Pinpoint the cell where the given text exists, returning its (x, y) midpoint coordinate. 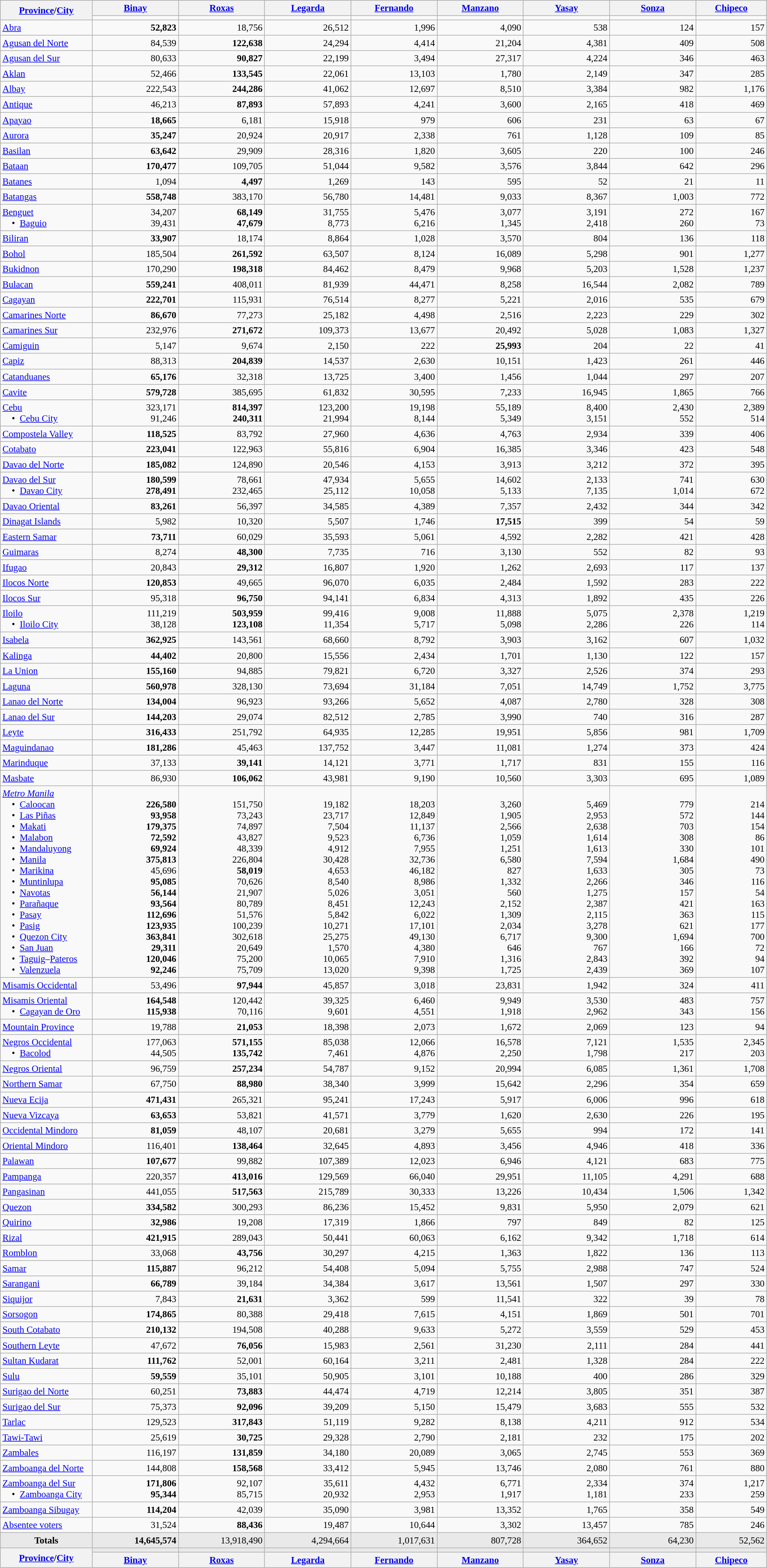
9,831 (481, 1207)
1,274 (566, 747)
5,856 (566, 732)
43,981 (308, 778)
39,209 (308, 1407)
222,701 (136, 300)
3,771 (394, 763)
81,939 (308, 285)
53,821 (221, 1115)
48,300 (221, 552)
9,190 (394, 778)
Sarangani (47, 1284)
5,298 (566, 254)
287 (731, 717)
7795727033083301,6843053461574213636211,694166392369 (653, 882)
231 (566, 120)
Northern Samar (47, 1084)
Kalinga (47, 656)
Bataan (47, 166)
6,162 (481, 1238)
13,457 (566, 1525)
501 (653, 1315)
50,441 (308, 1238)
1,822 (566, 1253)
3,456 (481, 1146)
2,165 (566, 105)
53,496 (136, 986)
3,605 (481, 151)
555 (653, 1407)
358 (653, 1510)
39,3259,601 (308, 1006)
54 (653, 522)
Pangasinan (47, 1192)
Bohol (47, 254)
4,241 (394, 105)
120,853 (136, 583)
607 (653, 640)
La Union (47, 671)
85 (731, 135)
34,384 (308, 1284)
Tarlac (47, 1422)
Misamis Occidental (47, 986)
659 (731, 1084)
9,674 (221, 346)
94 (731, 1027)
Zambales (47, 1453)
99,882 (221, 1161)
68,660 (308, 640)
151,75073,24374,89743,82748,339226,80458,01970,62621,90780,78951,576100,239302,61820,64975,20075,709 (221, 882)
701 (731, 1315)
33,412 (308, 1468)
13,561 (481, 1284)
534 (731, 1422)
5,221 (481, 300)
982 (653, 89)
Sultan Kudarat (47, 1361)
42,039 (221, 1510)
122,638 (221, 43)
67 (731, 120)
Zamboanga Sibugay (47, 1510)
20,917 (308, 135)
172 (653, 1130)
185,504 (136, 254)
3,999 (394, 1084)
1,672 (481, 1027)
373 (653, 747)
16,089 (481, 254)
143,561 (221, 640)
4,224 (566, 58)
9,342 (566, 1238)
508 (731, 43)
3,101 (394, 1376)
1,269 (308, 181)
4,636 (394, 434)
31,230 (481, 1345)
175 (653, 1437)
118 (731, 239)
323,17191,246 (136, 413)
336 (731, 1146)
3,617 (394, 1284)
3,303 (566, 778)
19,1988,144 (394, 413)
4,215 (394, 1253)
63 (653, 120)
99,41611,354 (308, 619)
81,059 (136, 1130)
3,162 (566, 640)
6,006 (566, 1100)
Nueva Ecija (47, 1100)
1,752 (653, 686)
51,119 (308, 1422)
1,820 (394, 151)
21,204 (481, 43)
Isabela (47, 640)
Capiz (47, 361)
Antique (47, 105)
14,6025,133 (481, 485)
2,3341,181 (566, 1489)
44,474 (308, 1391)
1,423 (566, 361)
37,133 (136, 763)
94,885 (221, 671)
406 (731, 434)
25,182 (308, 315)
14,121 (308, 763)
5,203 (566, 269)
56,397 (221, 506)
1,456 (481, 377)
21 (653, 181)
80,388 (221, 1315)
30,725 (221, 1437)
3,346 (566, 449)
538 (566, 28)
52,466 (136, 74)
Davao del Norte (47, 464)
981 (653, 732)
10,151 (481, 361)
177,06344,505 (136, 1048)
38,340 (308, 1084)
Southern Leyte (47, 1345)
34,20739,431 (136, 217)
3,400 (394, 377)
164,548115,938 (136, 1006)
87,893 (221, 105)
5,272 (481, 1330)
614 (731, 1238)
45,463 (221, 747)
96,759 (136, 1069)
204 (566, 346)
15,452 (394, 1207)
1,701 (481, 656)
23,831 (481, 986)
6,834 (394, 598)
1,094 (136, 181)
25,619 (136, 1437)
316,433 (136, 732)
4,719 (394, 1391)
2,790 (394, 1437)
Negros Occidental • Bacolod (47, 1048)
144,203 (136, 717)
1,920 (394, 568)
Camiguin (47, 346)
3,981 (394, 1510)
387 (731, 1391)
579,728 (136, 392)
223,041 (136, 449)
45,857 (308, 986)
Siquijor (47, 1299)
560,978 (136, 686)
283 (653, 583)
Marinduque (47, 763)
Iloilo • Iloilo City (47, 619)
2,111 (566, 1345)
15,556 (308, 656)
2,934 (566, 434)
29,312 (221, 568)
3,279 (394, 1130)
68,14947,679 (221, 217)
1,083 (653, 330)
383,170 (221, 197)
316 (653, 717)
524 (731, 1269)
85,0387,461 (308, 1048)
9,633 (394, 1330)
559,241 (136, 285)
55,816 (308, 449)
Tawi-Tawi (47, 1437)
2,338 (394, 135)
3,559 (566, 1330)
78 (731, 1299)
1,620 (481, 1115)
Nueva Vizcaya (47, 1115)
Lanao del Norte (47, 701)
1,535217 (653, 1048)
64,935 (308, 732)
503,959123,108 (221, 619)
60,164 (308, 1361)
30,297 (308, 1253)
16,807 (308, 568)
1,028 (394, 239)
170,290 (136, 269)
11 (731, 181)
421 (653, 537)
143 (394, 181)
2,150 (308, 346)
59 (731, 522)
35,247 (136, 135)
5,65510,058 (394, 485)
12,214 (481, 1391)
5,950 (566, 1207)
56,780 (308, 197)
Dinagat Islands (47, 522)
88,980 (221, 1084)
4,389 (394, 506)
4,414 (394, 43)
3,384 (566, 89)
Cotabato (47, 449)
122,963 (221, 449)
Cavite (47, 392)
33,907 (136, 239)
2,484 (481, 583)
399 (566, 522)
328,130 (221, 686)
979 (394, 120)
40,288 (308, 1330)
232 (566, 1437)
9,033 (481, 197)
181,286 (136, 747)
10,188 (481, 1376)
137 (731, 568)
552 (566, 552)
54,787 (308, 1069)
202 (731, 1437)
342 (731, 506)
Camarines Norte (47, 315)
33,068 (136, 1253)
29,328 (308, 1437)
1,506 (653, 1192)
77,273 (221, 315)
994 (566, 1130)
27,960 (308, 434)
27,317 (481, 58)
599 (394, 1299)
10,434 (566, 1192)
849 (566, 1222)
Ilocos Norte (47, 583)
517,563 (221, 1192)
South Cotabato (47, 1330)
471,431 (136, 1100)
50,905 (308, 1376)
16773 (731, 217)
124 (653, 28)
Romblon (47, 1253)
289,043 (221, 1238)
6,181 (221, 120)
14,481 (394, 197)
4,497 (221, 181)
131,859 (221, 1453)
32,986 (136, 1222)
5,0752,286 (566, 619)
1,507 (566, 1284)
2,296 (566, 1084)
158,568 (221, 1468)
60,251 (136, 1391)
5,150 (394, 1407)
7,735 (308, 552)
2,082 (653, 285)
66,040 (394, 1176)
5,655 (481, 1130)
996 (653, 1100)
1,237 (731, 269)
1,003 (653, 197)
138,464 (221, 1146)
95,241 (308, 1100)
22 (653, 346)
170,477 (136, 166)
107,389 (308, 1161)
483343 (653, 1006)
113 (731, 1253)
354 (653, 1084)
10,644 (394, 1525)
395 (731, 464)
9,582 (394, 166)
1,017,631 (394, 1541)
222,543 (136, 89)
35,101 (221, 1376)
2,693 (566, 568)
4,893 (394, 1146)
97,944 (221, 986)
96,750 (221, 598)
4,381 (566, 43)
1,219114 (731, 619)
Eastern Samar (47, 537)
220 (566, 151)
11,541 (481, 1299)
3,212 (566, 464)
12,697 (394, 89)
453 (731, 1330)
7,615 (394, 1315)
334,582 (136, 1207)
789 (731, 285)
400 (566, 1376)
435 (653, 598)
Batanes (47, 181)
797 (481, 1222)
35,593 (308, 537)
6,720 (394, 671)
Apayao (47, 120)
271,672 (221, 330)
7,357 (481, 506)
413,016 (221, 1176)
1,528 (653, 269)
446 (731, 361)
2,079 (653, 1207)
86,930 (136, 778)
155 (653, 763)
804 (566, 239)
83,261 (136, 506)
8,274 (136, 552)
5,917 (481, 1100)
111,762 (136, 1361)
60,063 (394, 1238)
5,4766,216 (394, 217)
2,073 (394, 1027)
52,562 (731, 1541)
Oriental Mindoro (47, 1146)
1,277 (731, 254)
2,389514 (731, 413)
772 (731, 197)
4,211 (566, 1422)
Zamboanga del Norte (47, 1468)
83,792 (221, 434)
96,923 (221, 701)
14,537 (308, 361)
Agusan del Sur (47, 58)
3,494 (394, 58)
3,570 (481, 239)
683 (653, 1161)
880 (731, 1468)
4,4322,953 (394, 1489)
8,367 (566, 197)
44,402 (136, 656)
18,398 (308, 1027)
31,524 (136, 1525)
13,677 (394, 330)
3,065 (481, 1453)
3,1912,418 (566, 217)
1,032 (731, 640)
469 (731, 105)
3,5302,962 (566, 1006)
2,181 (481, 1437)
3,903 (481, 640)
114,204 (136, 1510)
3,683 (566, 1407)
16,544 (566, 285)
2,785 (394, 717)
1,130 (566, 656)
1,942 (566, 986)
13,103 (394, 74)
41,571 (308, 1115)
912 (653, 1422)
64,230 (653, 1541)
59,559 (136, 1376)
20,994 (481, 1069)
548 (731, 449)
61,832 (308, 392)
Sulu (47, 1376)
8,124 (394, 254)
535 (653, 300)
4,946 (566, 1146)
1,765 (566, 1510)
17,243 (394, 1100)
369 (731, 1453)
Aurora (47, 135)
558,748 (136, 197)
8,258 (481, 285)
Agusan del Norte (47, 43)
296 (731, 166)
261 (653, 361)
5,028 (566, 330)
3,362 (308, 1299)
317,843 (221, 1422)
29,074 (221, 717)
52,823 (136, 28)
20,492 (481, 330)
642 (653, 166)
41,062 (308, 89)
39 (653, 1299)
2,561 (394, 1345)
16,385 (481, 449)
2,069 (566, 1027)
19,208 (221, 1222)
198,318 (221, 269)
330 (731, 1284)
618 (731, 1100)
Zamboanga del Sur • Zamboanga City (47, 1489)
96,212 (221, 1269)
1,328 (566, 1361)
553 (653, 1453)
1,327 (731, 330)
Surigao del Norte (47, 1391)
15,479 (481, 1407)
Leyte (47, 732)
814,397240,311 (221, 413)
532 (731, 1407)
2,430552 (653, 413)
901 (653, 254)
Basilan (47, 151)
15,642 (481, 1084)
63,507 (308, 254)
32,645 (308, 1146)
10,320 (221, 522)
Bukidnon (47, 269)
347 (653, 74)
1,717 (481, 763)
10,560 (481, 778)
18,665 (136, 120)
747 (653, 1269)
766 (731, 392)
785 (653, 1525)
48,107 (221, 1130)
84,539 (136, 43)
2,223 (566, 315)
1,746 (394, 522)
171,80695,344 (136, 1489)
84,462 (308, 269)
35,090 (308, 1510)
18,20312,84911,1376,7367,95532,73646,1828,9863,05112,2436,02217,10149,1304,3807,9109,398 (394, 882)
5,652 (394, 701)
118,525 (136, 434)
55,1895,349 (481, 413)
606 (481, 120)
66,789 (136, 1284)
351 (653, 1391)
549 (731, 1510)
Surigao del Sur (47, 1407)
463 (731, 58)
372 (653, 464)
80,633 (136, 58)
Quezon (47, 1207)
308 (731, 701)
740 (566, 717)
34,585 (308, 506)
44,471 (394, 285)
78,661232,465 (221, 485)
2,434 (394, 656)
13,918,490 (221, 1541)
3,130 (481, 552)
4,087 (481, 701)
13,725 (308, 377)
39,184 (221, 1284)
Rizal (47, 1238)
Occidental Mindoro (47, 1130)
339 (653, 434)
21,631 (221, 1299)
6,946 (481, 1161)
26,512 (308, 28)
679 (731, 300)
244,286 (221, 89)
300,293 (221, 1207)
Sorsogon (47, 1315)
2141441548610149073116541631151777007294107 (731, 882)
1,342 (731, 1192)
9,9491,918 (481, 1006)
424 (731, 747)
324 (653, 986)
8,510 (481, 89)
123,20021,994 (308, 413)
4,592 (481, 537)
Aklan (47, 74)
8,4003,151 (566, 413)
109,705 (221, 166)
52 (566, 181)
120,44270,116 (221, 1006)
109,373 (308, 330)
8,138 (481, 1422)
1,262 (481, 568)
207 (731, 377)
3,0771,345 (481, 217)
8,277 (394, 300)
7,233 (481, 392)
9,152 (394, 1069)
621 (731, 1207)
4,291 (653, 1176)
Negros Oriental (47, 1069)
Davao del Sur • Davao City (47, 485)
9,968 (481, 269)
4,313 (481, 598)
Ifugao (47, 568)
7,1211,798 (566, 1048)
21,053 (221, 1027)
3,600 (481, 105)
344 (653, 506)
3,327 (481, 671)
134,004 (136, 701)
411 (731, 986)
232,976 (136, 330)
257,234 (221, 1069)
54,408 (308, 1269)
60,029 (221, 537)
14,749 (566, 686)
180,599278,491 (136, 485)
Maguindanao (47, 747)
109 (653, 135)
46,213 (136, 105)
2,1337,135 (566, 485)
630672 (731, 485)
346 (653, 58)
6,035 (394, 583)
3,211 (394, 1361)
1,892 (566, 598)
19,951 (481, 732)
286 (653, 1376)
8,792 (394, 640)
25,993 (481, 346)
43,756 (221, 1253)
3,302 (481, 1525)
57,893 (308, 105)
52,001 (221, 1361)
28,316 (308, 151)
3,447 (394, 747)
20,681 (308, 1130)
3,844 (566, 166)
137,752 (308, 747)
1,361 (653, 1069)
47,672 (136, 1345)
86,670 (136, 315)
22,199 (308, 58)
428 (731, 537)
11,105 (566, 1176)
13,226 (481, 1192)
90,827 (221, 58)
51,044 (308, 166)
2,526 (566, 671)
421,915 (136, 1238)
Palawan (47, 1161)
16,945 (566, 392)
374233 (653, 1489)
116,401 (136, 1146)
1,996 (394, 28)
1,709 (731, 732)
18,756 (221, 28)
122 (653, 656)
775 (731, 1161)
229 (653, 315)
Abra (47, 28)
20,089 (394, 1453)
293 (731, 671)
93 (731, 552)
716 (394, 552)
13,352 (481, 1510)
63,642 (136, 151)
7411,014 (653, 485)
1,869 (566, 1315)
141 (731, 1130)
76,056 (221, 1345)
409 (653, 43)
3,775 (731, 686)
1,780 (481, 74)
1,866 (394, 1222)
29,418 (308, 1315)
2,481 (481, 1361)
Catanduanes (47, 377)
285 (731, 74)
1,708 (731, 1069)
364,652 (566, 1541)
2,282 (566, 537)
226,580 93,958179,37572,59269,924375,81345,69695,08556,14493,564112,696123,935363,84129,311120,04692,246 (136, 882)
49,665 (221, 583)
92,096 (221, 1407)
194,508 (221, 1330)
595 (481, 181)
67,750 (136, 1084)
757156 (731, 1006)
174,865 (136, 1315)
4,763 (481, 434)
15,983 (308, 1345)
129,569 (308, 1176)
39,141 (221, 763)
13,746 (481, 1468)
3,576 (481, 166)
Samar (47, 1269)
Davao Oriental (47, 506)
4,090 (481, 28)
155,160 (136, 671)
1,592 (566, 583)
19,487 (308, 1525)
3,2601,9052,5661,0591,2516,5808271,3325602,1521,3092,0346,7176461,3161,725 (481, 882)
Mountain Province (47, 1027)
210,132 (136, 1330)
1,089 (731, 778)
30,333 (394, 1192)
4,294,664 (308, 1541)
7,843 (136, 1299)
5,061 (394, 537)
362,925 (136, 640)
3,805 (566, 1391)
76,514 (308, 300)
195 (731, 1115)
441,055 (136, 1192)
6,904 (394, 449)
5,755 (481, 1269)
17,319 (308, 1222)
20,843 (136, 568)
3,913 (481, 464)
133,545 (221, 74)
14,645,574 (136, 1541)
204,839 (221, 361)
3,018 (394, 986)
93,266 (308, 701)
215,789 (308, 1192)
Quirino (47, 1222)
1,044 (566, 377)
Ilocos Sur (47, 598)
123 (653, 1027)
2,080 (566, 1468)
20,546 (308, 464)
1,718 (653, 1238)
17,515 (481, 522)
Absentee voters (47, 1525)
79,821 (308, 671)
185,082 (136, 464)
1,363 (481, 1253)
24,294 (308, 43)
125 (731, 1222)
2,988 (566, 1269)
2,516 (481, 315)
12,285 (394, 732)
423 (653, 449)
31,7558,773 (308, 217)
Lanao del Sur (47, 717)
220,357 (136, 1176)
88,313 (136, 361)
1,865 (653, 392)
35,61120,932 (308, 1489)
88,436 (221, 1525)
63,653 (136, 1115)
12,0664,876 (394, 1048)
9,0085,717 (394, 619)
2,016 (566, 300)
Bulacan (47, 285)
73,694 (308, 686)
Guimaras (47, 552)
Compostela Valley (47, 434)
529 (653, 1330)
831 (566, 763)
11,081 (481, 747)
2,432 (566, 506)
11,8885,098 (481, 619)
374 (653, 671)
15,918 (308, 120)
20,800 (221, 656)
272260 (653, 217)
29,909 (221, 151)
106,062 (221, 778)
86,236 (308, 1207)
441 (731, 1345)
8,479 (394, 269)
20,924 (221, 135)
Masbate (47, 778)
302 (731, 315)
5,945 (394, 1468)
3,779 (394, 1115)
18,174 (221, 239)
8,864 (308, 239)
5,507 (308, 522)
Misamis Oriental • Cagayan de Oro (47, 1006)
1,217259 (731, 1489)
2,378226 (653, 619)
328 (653, 701)
1,128 (566, 135)
Laguna (47, 686)
4,498 (394, 315)
107,677 (136, 1161)
31,184 (394, 686)
100 (653, 151)
32,318 (221, 377)
129,523 (136, 1422)
807,728 (481, 1541)
Albay (47, 89)
Camarines Sur (47, 330)
82,512 (308, 717)
Benguet • Baguio (47, 217)
6,085 (566, 1069)
5,982 (136, 522)
322 (566, 1299)
92,10785,715 (221, 1489)
115,931 (221, 300)
47,93425,112 (308, 485)
1,176 (731, 89)
115,887 (136, 1269)
19,18223,7177,5049,5234,91230,4284,6538,5405,0268,4515,84210,27125,2751,57010,06513,020 (308, 882)
385,695 (221, 392)
Totals (47, 1541)
19,788 (136, 1027)
95,318 (136, 598)
408,011 (221, 285)
Cagayan (47, 300)
2,149 (566, 74)
265,321 (221, 1100)
6,4604,551 (394, 1006)
4,151 (481, 1315)
4,153 (394, 464)
144,808 (136, 1468)
Biliran (47, 239)
22,061 (308, 74)
41 (731, 346)
Batangas (47, 197)
34,180 (308, 1453)
65,176 (136, 377)
94,141 (308, 598)
5,147 (136, 346)
29,951 (481, 1176)
96,070 (308, 583)
7,051 (481, 686)
30,595 (394, 392)
571,155135,742 (221, 1048)
261,592 (221, 254)
6,7711,917 (481, 1489)
116,197 (136, 1453)
9,282 (394, 1422)
2,780 (566, 701)
4,121 (566, 1161)
329 (731, 1376)
5,4692,9532,6381,6141,6137,5941,6332,2661,2752,3872,1153,2789,3007672,8432,439 (566, 882)
Cebu • Cebu City (47, 413)
688 (731, 1176)
Pampanga (47, 1176)
695 (653, 778)
3,990 (481, 717)
111,21938,128 (136, 619)
73,883 (221, 1391)
2,745 (566, 1453)
116 (731, 763)
16,5782,250 (481, 1048)
2,345203 (731, 1048)
124,890 (221, 464)
5,094 (394, 1269)
117 (653, 568)
251,792 (221, 732)
12,023 (394, 1161)
73,711 (136, 537)
75,373 (136, 1407)
